Extract the (x, y) coordinate from the center of the cell holding the provided text.  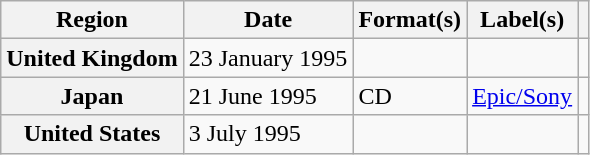
United States (92, 134)
Date (268, 20)
3 July 1995 (268, 134)
CD (410, 96)
23 January 1995 (268, 58)
United Kingdom (92, 58)
Epic/Sony (522, 96)
Label(s) (522, 20)
Japan (92, 96)
21 June 1995 (268, 96)
Format(s) (410, 20)
Region (92, 20)
